Determine the (X, Y) coordinate at the center of the cell enclosing the given text.  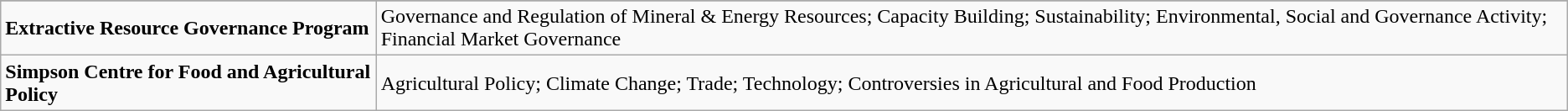
Simpson Centre for Food and Agricultural Policy (188, 82)
Agricultural Policy; Climate Change; Trade; Technology; Controversies in Agricultural and Food Production (972, 82)
Extractive Resource Governance Program (188, 29)
